Scan for the cell matching the given text and deliver its (x, y) coordinate at center. 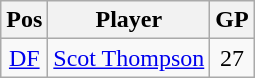
GP (232, 20)
27 (232, 58)
Player (129, 20)
Scot Thompson (129, 58)
DF (24, 58)
Pos (24, 20)
